Identify which cell holds the provided text, then report its [X, Y] central coordinate. 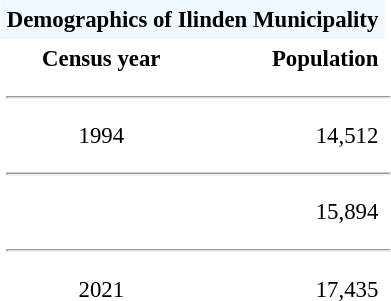
Demographics of Ilinden Municipality [193, 20]
Population [294, 58]
15,894 [294, 212]
1994 [102, 136]
14,512 [294, 136]
Census year [102, 58]
